Return [X, Y] of the center of cell containing provided text 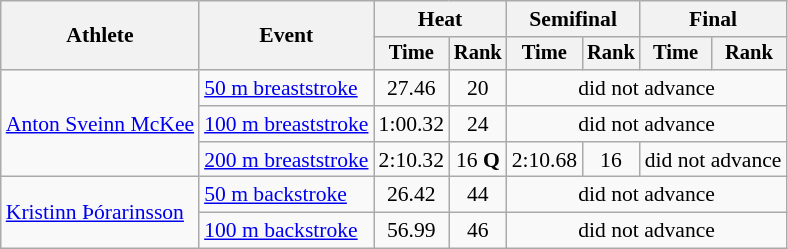
200 m breaststroke [286, 160]
Event [286, 36]
20 [478, 88]
Semifinal [574, 19]
46 [478, 231]
24 [478, 124]
56.99 [412, 231]
27.46 [412, 88]
44 [478, 195]
Final [714, 19]
2:10.32 [412, 160]
Heat [440, 19]
16 Q [478, 160]
Kristinn Þórarinsson [100, 212]
Athlete [100, 36]
50 m backstroke [286, 195]
100 m breaststroke [286, 124]
26.42 [412, 195]
1:00.32 [412, 124]
Anton Sveinn McKee [100, 124]
50 m breaststroke [286, 88]
100 m backstroke [286, 231]
16 [611, 160]
2:10.68 [544, 160]
